Capture the cell that displays the provided text and extract its (x, y) central coordinate. 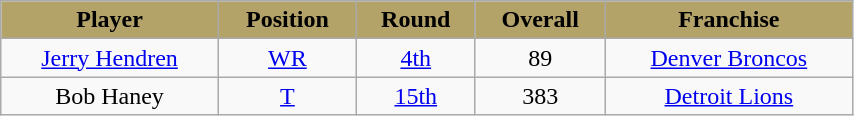
Player (110, 20)
Overall (540, 20)
4th (416, 58)
WR (287, 58)
Detroit Lions (728, 96)
T (287, 96)
383 (540, 96)
Round (416, 20)
Position (287, 20)
15th (416, 96)
Denver Broncos (728, 58)
Franchise (728, 20)
89 (540, 58)
Bob Haney (110, 96)
Jerry Hendren (110, 58)
